Determine the [X, Y] coordinate at the center of the cell enclosing the given text.  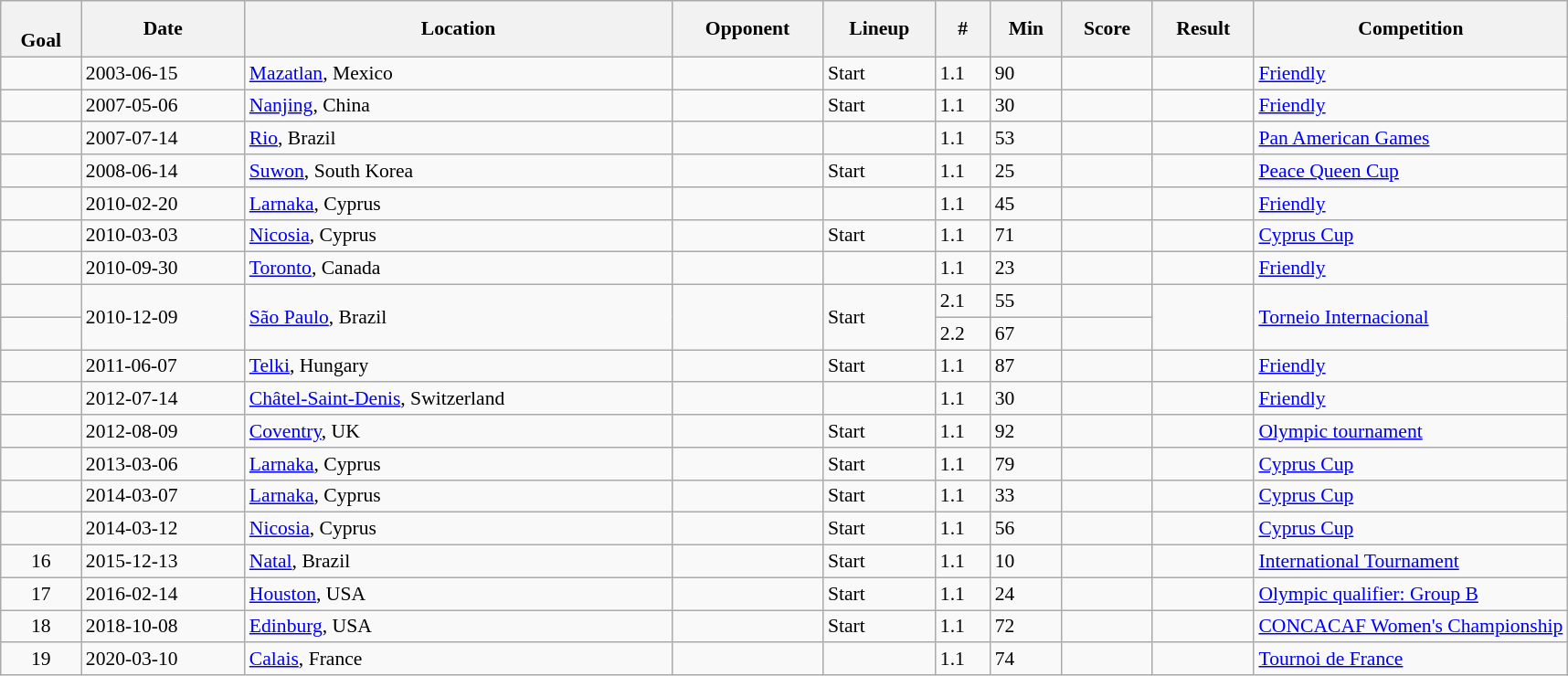
2015-12-13 [163, 562]
Date [163, 29]
Location [459, 29]
2007-07-14 [163, 139]
53 [1026, 139]
2012-08-09 [163, 431]
Nanjing, China [459, 106]
2010-12-09 [163, 318]
# [963, 29]
33 [1026, 496]
Lineup [879, 29]
Houston, USA [459, 594]
Coventry, UK [459, 431]
2018-10-08 [163, 627]
2016-02-14 [163, 594]
Edinburg, USA [459, 627]
Rio, Brazil [459, 139]
Suwon, South Korea [459, 171]
Toronto, Canada [459, 269]
Calais, France [459, 660]
Result [1202, 29]
Peace Queen Cup [1411, 171]
25 [1026, 171]
24 [1026, 594]
Pan American Games [1411, 139]
23 [1026, 269]
71 [1026, 236]
Tournoi de France [1411, 660]
2003-06-15 [163, 73]
55 [1026, 301]
2020-03-10 [163, 660]
Olympic qualifier: Group B [1411, 594]
Torneio Internacional [1411, 318]
19 [41, 660]
Opponent [747, 29]
67 [1026, 333]
Min [1026, 29]
2011-06-07 [163, 366]
Telki, Hungary [459, 366]
2010-03-03 [163, 236]
74 [1026, 660]
2014-03-12 [163, 529]
São Paulo, Brazil [459, 318]
Competition [1411, 29]
2007-05-06 [163, 106]
17 [41, 594]
90 [1026, 73]
45 [1026, 204]
Goal [41, 29]
Olympic tournament [1411, 431]
Natal, Brazil [459, 562]
79 [1026, 464]
Mazatlan, Mexico [459, 73]
18 [41, 627]
2010-02-20 [163, 204]
CONCACAF Women's Championship [1411, 627]
Châtel-Saint-Denis, Switzerland [459, 399]
2008-06-14 [163, 171]
2014-03-07 [163, 496]
2.1 [963, 301]
10 [1026, 562]
2012-07-14 [163, 399]
92 [1026, 431]
International Tournament [1411, 562]
72 [1026, 627]
2010-09-30 [163, 269]
87 [1026, 366]
16 [41, 562]
56 [1026, 529]
Score [1107, 29]
2.2 [963, 333]
2013-03-06 [163, 464]
